Scan for the cell matching the given text and deliver its [X, Y] coordinate at center. 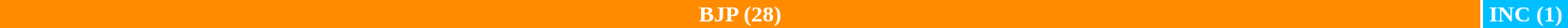
BJP (28) [740, 14]
INC (1) [1526, 14]
